Capture the cell that displays the provided text and extract its [X, Y] central coordinate. 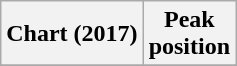
Peakposition [189, 34]
Chart (2017) [72, 34]
